Search for the cell housing the specified text and yield its [x, y] center coordinate. 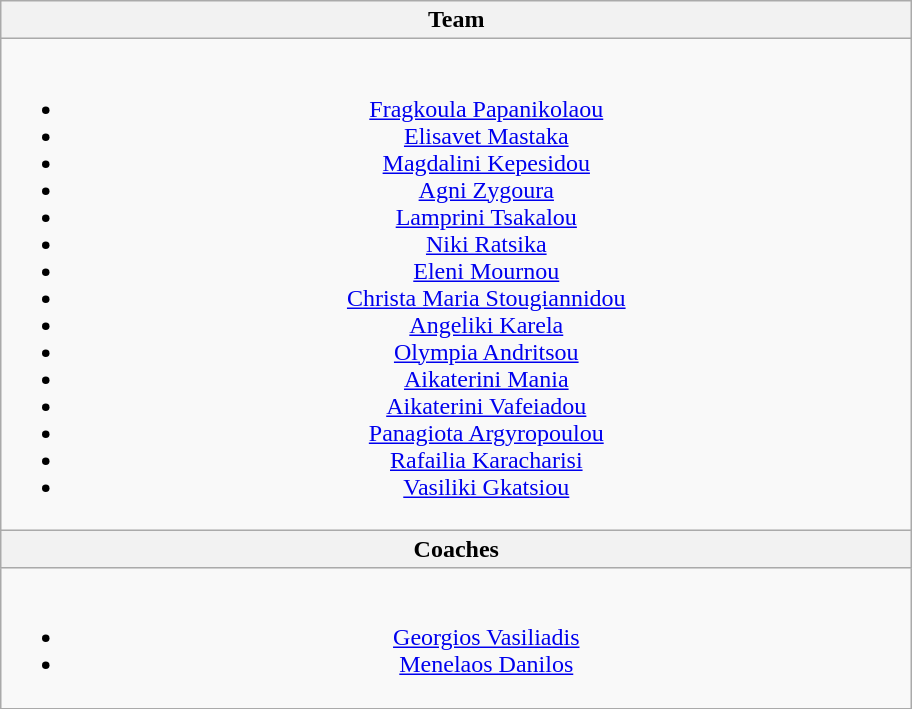
Coaches [456, 549]
Georgios Vasiliadis Menelaos Danilos [456, 638]
Team [456, 20]
